Locate the cell with the specified text and output its [X, Y] center coordinate. 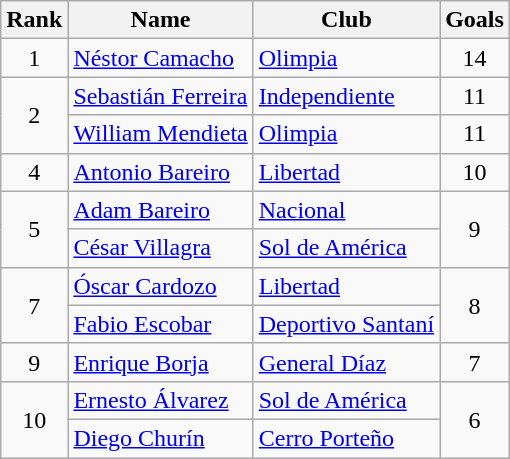
4 [34, 172]
Óscar Cardozo [160, 286]
Diego Churín [160, 438]
Club [346, 20]
Néstor Camacho [160, 58]
5 [34, 229]
Rank [34, 20]
General Díaz [346, 362]
Deportivo Santaní [346, 324]
Name [160, 20]
Enrique Borja [160, 362]
2 [34, 115]
6 [475, 419]
Fabio Escobar [160, 324]
Adam Bareiro [160, 210]
Independiente [346, 96]
Nacional [346, 210]
William Mendieta [160, 134]
Cerro Porteño [346, 438]
Antonio Bareiro [160, 172]
Sebastián Ferreira [160, 96]
Ernesto Álvarez [160, 400]
1 [34, 58]
14 [475, 58]
8 [475, 305]
Goals [475, 20]
César Villagra [160, 248]
